Return (X, Y) of the center of cell containing provided text 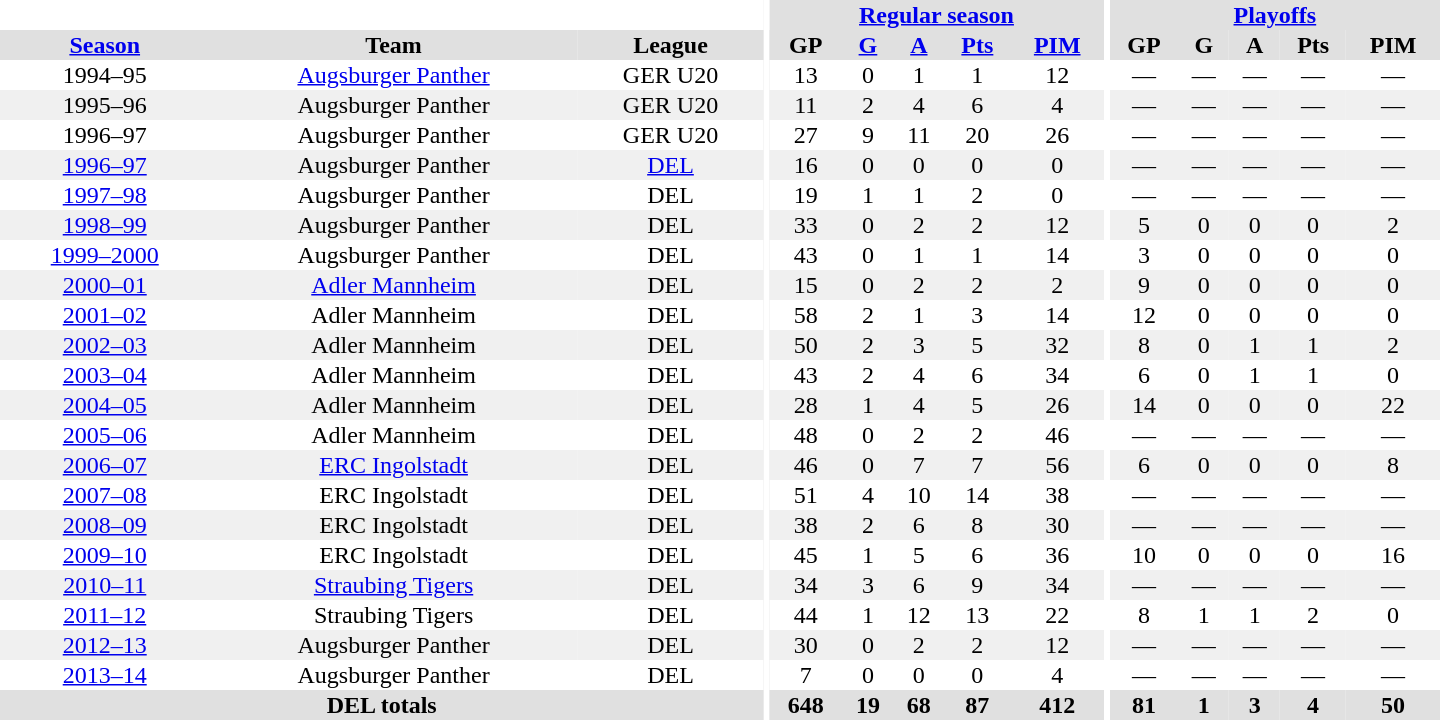
412 (1057, 705)
2009–10 (104, 555)
2012–13 (104, 645)
56 (1057, 465)
27 (806, 135)
2011–12 (104, 615)
League (671, 45)
51 (806, 495)
2003–04 (104, 375)
44 (806, 615)
1998–99 (104, 225)
33 (806, 225)
648 (806, 705)
45 (806, 555)
20 (977, 135)
Team (393, 45)
Season (104, 45)
2006–07 (104, 465)
1997–98 (104, 195)
32 (1057, 345)
DEL totals (382, 705)
81 (1144, 705)
2013–14 (104, 675)
2000–01 (104, 285)
2007–08 (104, 495)
2010–11 (104, 585)
2005–06 (104, 435)
2008–09 (104, 525)
48 (806, 435)
1999–2000 (104, 255)
28 (806, 405)
1995–96 (104, 105)
87 (977, 705)
1994–95 (104, 75)
Regular season (936, 15)
2004–05 (104, 405)
15 (806, 285)
58 (806, 315)
2001–02 (104, 315)
68 (918, 705)
36 (1057, 555)
2002–03 (104, 345)
Playoffs (1275, 15)
